Provide the (X, Y) coordinate of the cell's center where the given text is located.  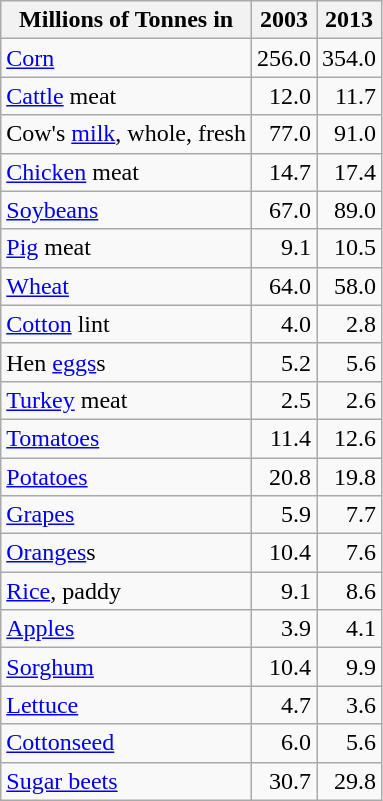
Sorghum (126, 667)
Cow's milk, whole, fresh (126, 134)
Turkey meat (126, 400)
58.0 (350, 286)
Millions of Tonnes in (126, 20)
Tomatoes (126, 438)
64.0 (284, 286)
9.9 (350, 667)
4.1 (350, 629)
11.4 (284, 438)
Cattle meat (126, 96)
19.8 (350, 477)
7.7 (350, 515)
2.5 (284, 400)
5.9 (284, 515)
Potatoes (126, 477)
Orangess (126, 553)
6.0 (284, 743)
256.0 (284, 58)
2013 (350, 20)
11.7 (350, 96)
Chicken meat (126, 172)
89.0 (350, 210)
Cottonseed (126, 743)
8.6 (350, 591)
7.6 (350, 553)
5.2 (284, 362)
4.7 (284, 705)
Hen eggss (126, 362)
Rice, paddy (126, 591)
20.8 (284, 477)
Lettuce (126, 705)
77.0 (284, 134)
2003 (284, 20)
354.0 (350, 58)
Cotton lint (126, 324)
Apples (126, 629)
Wheat (126, 286)
30.7 (284, 781)
Corn (126, 58)
29.8 (350, 781)
Pig meat (126, 248)
12.0 (284, 96)
2.6 (350, 400)
12.6 (350, 438)
10.5 (350, 248)
2.8 (350, 324)
Sugar beets (126, 781)
3.9 (284, 629)
4.0 (284, 324)
17.4 (350, 172)
3.6 (350, 705)
14.7 (284, 172)
Soybeans (126, 210)
91.0 (350, 134)
Grapes (126, 515)
67.0 (284, 210)
